Locate the cell with the specified text and output its (X, Y) center coordinate. 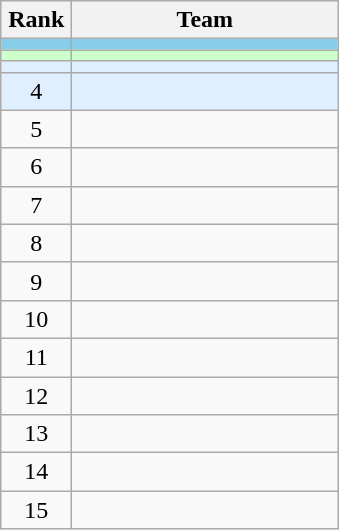
7 (36, 205)
4 (36, 91)
9 (36, 281)
5 (36, 129)
6 (36, 167)
10 (36, 319)
15 (36, 510)
12 (36, 395)
11 (36, 357)
Rank (36, 20)
Team (205, 20)
14 (36, 472)
8 (36, 243)
13 (36, 434)
